Find where the given text appears and provide that cell's center as (x, y) coordinate. 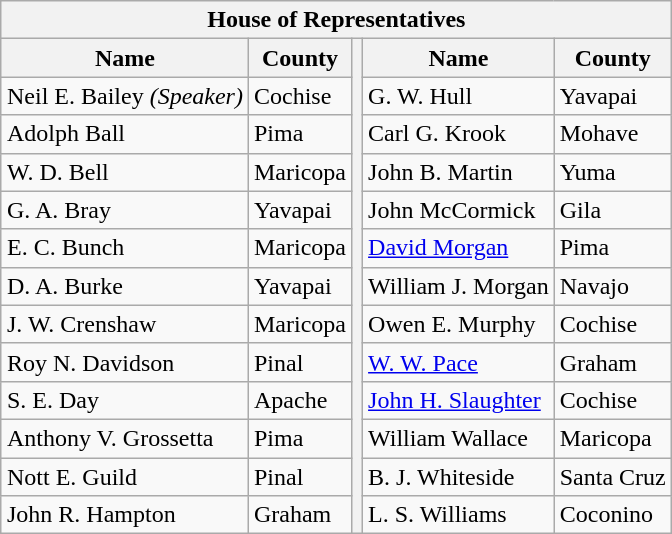
Neil E. Bailey (Speaker) (124, 96)
William Wallace (459, 438)
E. C. Bunch (124, 248)
B. J. Whiteside (459, 477)
W. D. Bell (124, 172)
John R. Hampton (124, 515)
John McCormick (459, 210)
J. W. Crenshaw (124, 324)
Anthony V. Grossetta (124, 438)
Nott E. Guild (124, 477)
John B. Martin (459, 172)
Santa Cruz (612, 477)
D. A. Burke (124, 286)
Coconino (612, 515)
Yuma (612, 172)
Navajo (612, 286)
David Morgan (459, 248)
Gila (612, 210)
W. W. Pace (459, 362)
William J. Morgan (459, 286)
Apache (300, 400)
Carl G. Krook (459, 134)
S. E. Day (124, 400)
John H. Slaughter (459, 400)
L. S. Williams (459, 515)
House of Representatives (336, 20)
Owen E. Murphy (459, 324)
Mohave (612, 134)
Adolph Ball (124, 134)
G. W. Hull (459, 96)
Roy N. Davidson (124, 362)
G. A. Bray (124, 210)
